Detect which cell encompasses the target text, then output its [x, y] center coordinate. 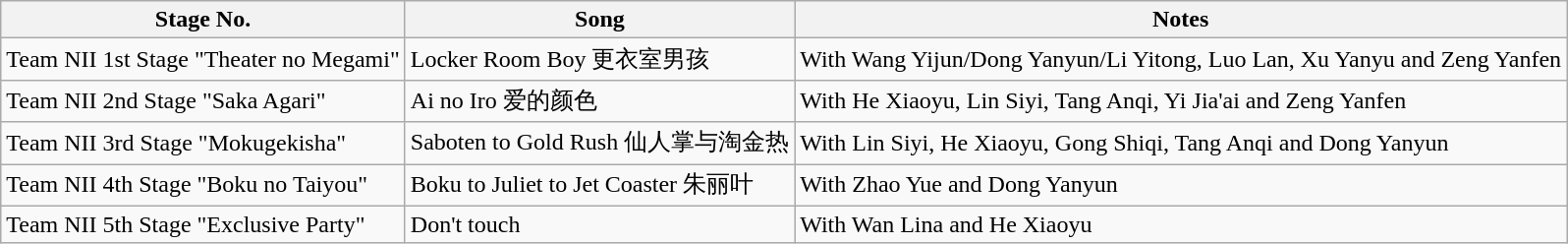
Team NII 4th Stage "Boku no Taiyou" [203, 185]
Saboten to Gold Rush 仙人掌与淘金热 [599, 144]
With He Xiaoyu, Lin Siyi, Tang Anqi, Yi Jia'ai and Zeng Yanfen [1181, 100]
Team NII 5th Stage "Exclusive Party" [203, 224]
Boku to Juliet to Jet Coaster 朱丽叶 [599, 185]
Team NII 2nd Stage "Saka Agari" [203, 100]
Ai no Iro 爱的颜色 [599, 100]
Team NII 1st Stage "Theater no Megami" [203, 59]
Team NII 3rd Stage "Mokugekisha" [203, 144]
Locker Room Boy 更衣室男孩 [599, 59]
Don't touch [599, 224]
Notes [1181, 20]
With Wan Lina and He Xiaoyu [1181, 224]
With Zhao Yue and Dong Yanyun [1181, 185]
With Wang Yijun/Dong Yanyun/Li Yitong, Luo Lan, Xu Yanyu and Zeng Yanfen [1181, 59]
Song [599, 20]
Stage No. [203, 20]
With Lin Siyi, He Xiaoyu, Gong Shiqi, Tang Anqi and Dong Yanyun [1181, 144]
